Identify which cell holds the provided text, then report its (X, Y) central coordinate. 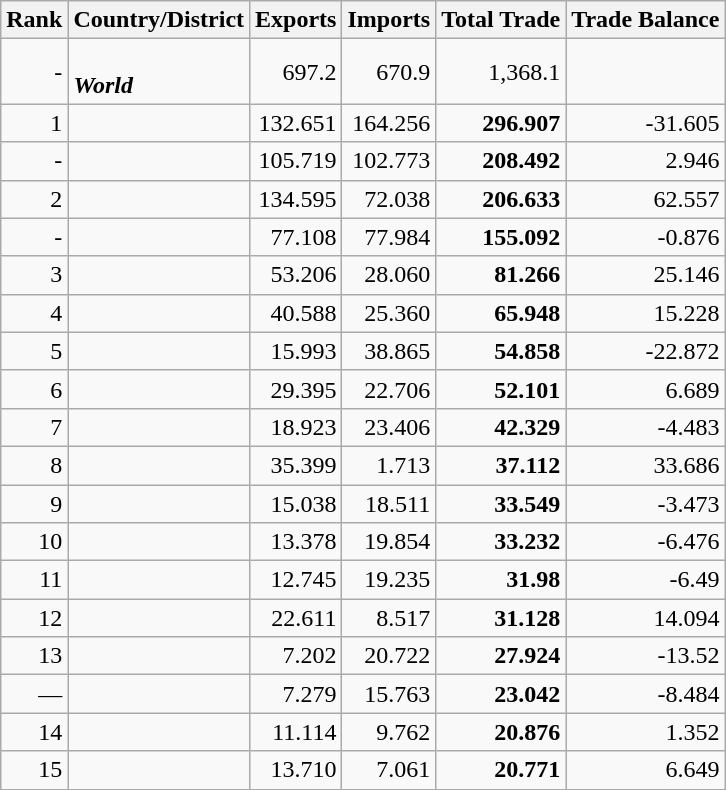
77.108 (296, 237)
33.686 (646, 465)
19.235 (389, 580)
697.2 (296, 72)
54.858 (501, 351)
1 (34, 123)
-31.605 (646, 123)
15.763 (389, 694)
7.061 (389, 770)
19.854 (389, 542)
11.114 (296, 732)
52.101 (501, 389)
29.395 (296, 389)
15.038 (296, 503)
-3.473 (646, 503)
11 (34, 580)
Imports (389, 20)
33.232 (501, 542)
3 (34, 275)
670.9 (389, 72)
9 (34, 503)
20.771 (501, 770)
62.557 (646, 199)
38.865 (389, 351)
206.633 (501, 199)
12.745 (296, 580)
132.651 (296, 123)
77.984 (389, 237)
Total Trade (501, 20)
31.128 (501, 618)
8.517 (389, 618)
23.406 (389, 427)
6.689 (646, 389)
164.256 (389, 123)
Trade Balance (646, 20)
2.946 (646, 161)
22.706 (389, 389)
23.042 (501, 694)
8 (34, 465)
1.713 (389, 465)
15.228 (646, 313)
15 (34, 770)
296.907 (501, 123)
25.360 (389, 313)
9.762 (389, 732)
33.549 (501, 503)
40.588 (296, 313)
World (159, 72)
7.279 (296, 694)
-13.52 (646, 656)
1.352 (646, 732)
1,368.1 (501, 72)
22.611 (296, 618)
20.722 (389, 656)
208.492 (501, 161)
10 (34, 542)
37.112 (501, 465)
28.060 (389, 275)
14 (34, 732)
-0.876 (646, 237)
— (34, 694)
20.876 (501, 732)
53.206 (296, 275)
134.595 (296, 199)
27.924 (501, 656)
-22.872 (646, 351)
18.923 (296, 427)
102.773 (389, 161)
25.146 (646, 275)
31.98 (501, 580)
81.266 (501, 275)
105.719 (296, 161)
6.649 (646, 770)
6 (34, 389)
18.511 (389, 503)
13 (34, 656)
13.710 (296, 770)
7.202 (296, 656)
Exports (296, 20)
4 (34, 313)
155.092 (501, 237)
13.378 (296, 542)
Rank (34, 20)
Country/District (159, 20)
7 (34, 427)
65.948 (501, 313)
14.094 (646, 618)
-4.483 (646, 427)
35.399 (296, 465)
-8.484 (646, 694)
5 (34, 351)
-6.49 (646, 580)
2 (34, 199)
12 (34, 618)
15.993 (296, 351)
-6.476 (646, 542)
72.038 (389, 199)
42.329 (501, 427)
